Return (x, y) of the center of cell containing provided text 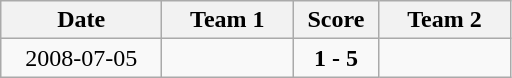
Team 2 (444, 20)
Date (82, 20)
Score (336, 20)
2008-07-05 (82, 58)
Team 1 (228, 20)
1 - 5 (336, 58)
